From the cell containing the given text, extract its center point as (X, Y) coordinate. 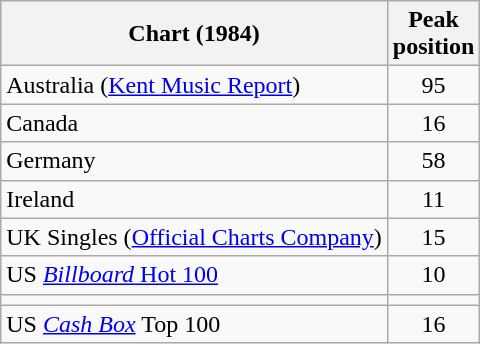
Germany (194, 161)
UK Singles (Official Charts Company) (194, 237)
US Billboard Hot 100 (194, 275)
58 (433, 161)
11 (433, 199)
Ireland (194, 199)
Canada (194, 123)
10 (433, 275)
Peakposition (433, 34)
US Cash Box Top 100 (194, 324)
15 (433, 237)
Chart (1984) (194, 34)
Australia (Kent Music Report) (194, 85)
95 (433, 85)
